Provide the [X, Y] coordinate of the cell's center where the given text is located.  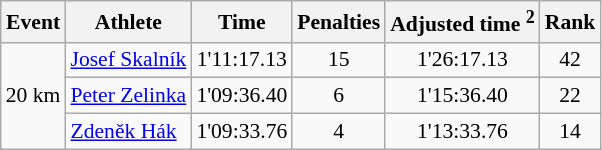
22 [570, 96]
Rank [570, 22]
Zdeněk Hák [128, 132]
1'13:33.76 [462, 132]
4 [338, 132]
Peter Zelinka [128, 96]
Athlete [128, 22]
14 [570, 132]
Adjusted time 2 [462, 22]
42 [570, 60]
1'11:17.13 [242, 60]
Time [242, 22]
20 km [34, 96]
Josef Skalník [128, 60]
6 [338, 96]
1'15:36.40 [462, 96]
1'26:17.13 [462, 60]
15 [338, 60]
Event [34, 22]
1'09:36.40 [242, 96]
1'09:33.76 [242, 132]
Penalties [338, 22]
